Extract the (X, Y) coordinate from the center of the cell holding the provided text.  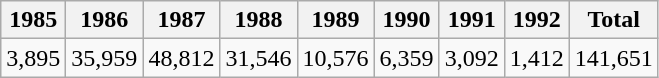
1992 (536, 20)
48,812 (182, 58)
1987 (182, 20)
1985 (34, 20)
6,359 (406, 58)
141,651 (614, 58)
10,576 (336, 58)
Total (614, 20)
1,412 (536, 58)
1988 (258, 20)
1986 (104, 20)
1989 (336, 20)
31,546 (258, 58)
1991 (472, 20)
35,959 (104, 58)
3,895 (34, 58)
3,092 (472, 58)
1990 (406, 20)
